For the text-containing cell, return its midpoint in [x, y] coordinate format. 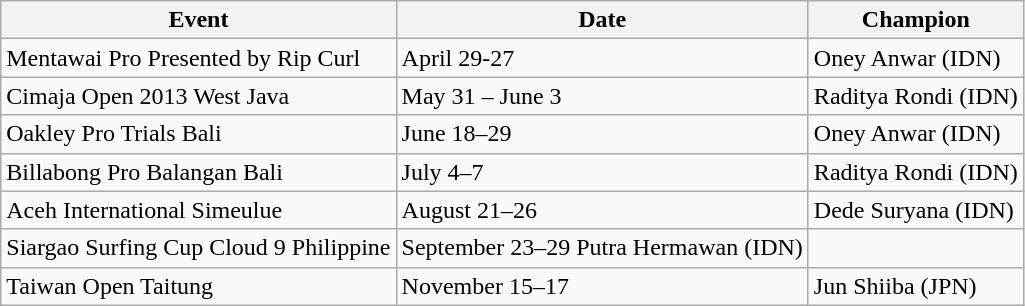
Siargao Surfing Cup Cloud 9 Philippine [198, 248]
Mentawai Pro Presented by Rip Curl [198, 58]
Champion [916, 20]
Jun Shiiba (JPN) [916, 286]
June 18–29 [602, 134]
July 4–7 [602, 172]
Event [198, 20]
April 29-27 [602, 58]
August 21–26 [602, 210]
Dede Suryana (IDN) [916, 210]
May 31 – June 3 [602, 96]
Taiwan Open Taitung [198, 286]
Aceh International Simeulue [198, 210]
Billabong Pro Balangan Bali [198, 172]
September 23–29 Putra Hermawan (IDN) [602, 248]
Cimaja Open 2013 West Java [198, 96]
Date [602, 20]
Oakley Pro Trials Bali [198, 134]
November 15–17 [602, 286]
